Scan for the cell matching the given text and deliver its [X, Y] coordinate at center. 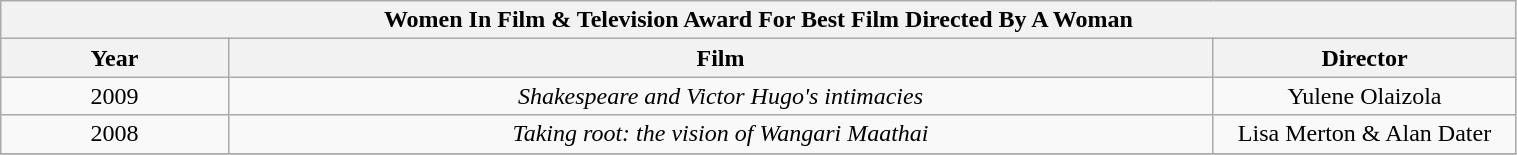
2008 [114, 134]
2009 [114, 96]
Director [1364, 58]
Lisa Merton & Alan Dater [1364, 134]
Yulene Olaizola [1364, 96]
Women In Film & Television Award For Best Film Directed By A Woman [758, 20]
Shakespeare and Victor Hugo's intimacies [720, 96]
Taking root: the vision of Wangari Maathai [720, 134]
Year [114, 58]
Film [720, 58]
